Return [X, Y] of the center of cell containing provided text 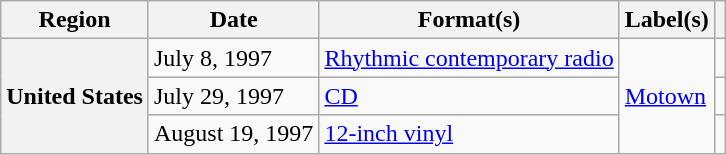
August 19, 1997 [233, 134]
Date [233, 20]
12-inch vinyl [469, 134]
Motown [666, 96]
Region [75, 20]
Rhythmic contemporary radio [469, 58]
CD [469, 96]
July 8, 1997 [233, 58]
Format(s) [469, 20]
July 29, 1997 [233, 96]
Label(s) [666, 20]
United States [75, 96]
